Return the [X, Y] coordinate for the center point of the cell that contains the specified text.  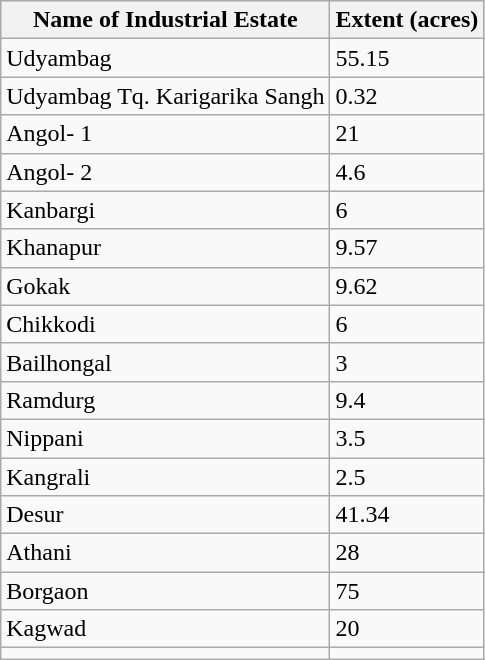
3.5 [407, 438]
28 [407, 553]
9.4 [407, 400]
Angol- 1 [166, 134]
21 [407, 134]
Udyambag [166, 58]
Borgaon [166, 591]
Kanbargi [166, 210]
41.34 [407, 515]
Name of Industrial Estate [166, 20]
Khanapur [166, 248]
Gokak [166, 286]
20 [407, 629]
Athani [166, 553]
9.62 [407, 286]
75 [407, 591]
Bailhongal [166, 362]
Extent (acres) [407, 20]
Nippani [166, 438]
3 [407, 362]
55.15 [407, 58]
Ramdurg [166, 400]
4.6 [407, 172]
0.32 [407, 96]
Udyambag Tq. Karigarika Sangh [166, 96]
Angol- 2 [166, 172]
Kagwad [166, 629]
Kangrali [166, 477]
Desur [166, 515]
9.57 [407, 248]
Chikkodi [166, 324]
2.5 [407, 477]
